Scan for the cell matching the given text and deliver its (X, Y) coordinate at center. 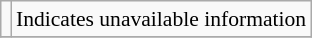
Indicates unavailable information (161, 19)
